From the cell containing the given text, extract its center point as [X, Y] coordinate. 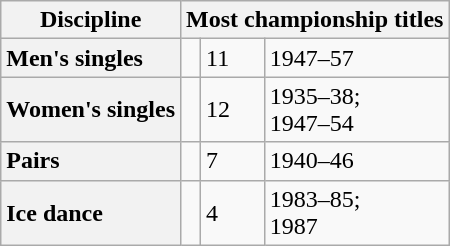
4 [233, 212]
7 [233, 161]
1947–57 [356, 58]
1935–38;1947–54 [356, 110]
1983–85;1987 [356, 212]
Men's singles [91, 58]
12 [233, 110]
Pairs [91, 161]
1940–46 [356, 161]
Ice dance [91, 212]
Women's singles [91, 110]
Discipline [91, 20]
11 [233, 58]
Most championship titles [315, 20]
